Return the (x, y) coordinate for the center point of the cell that contains the specified text.  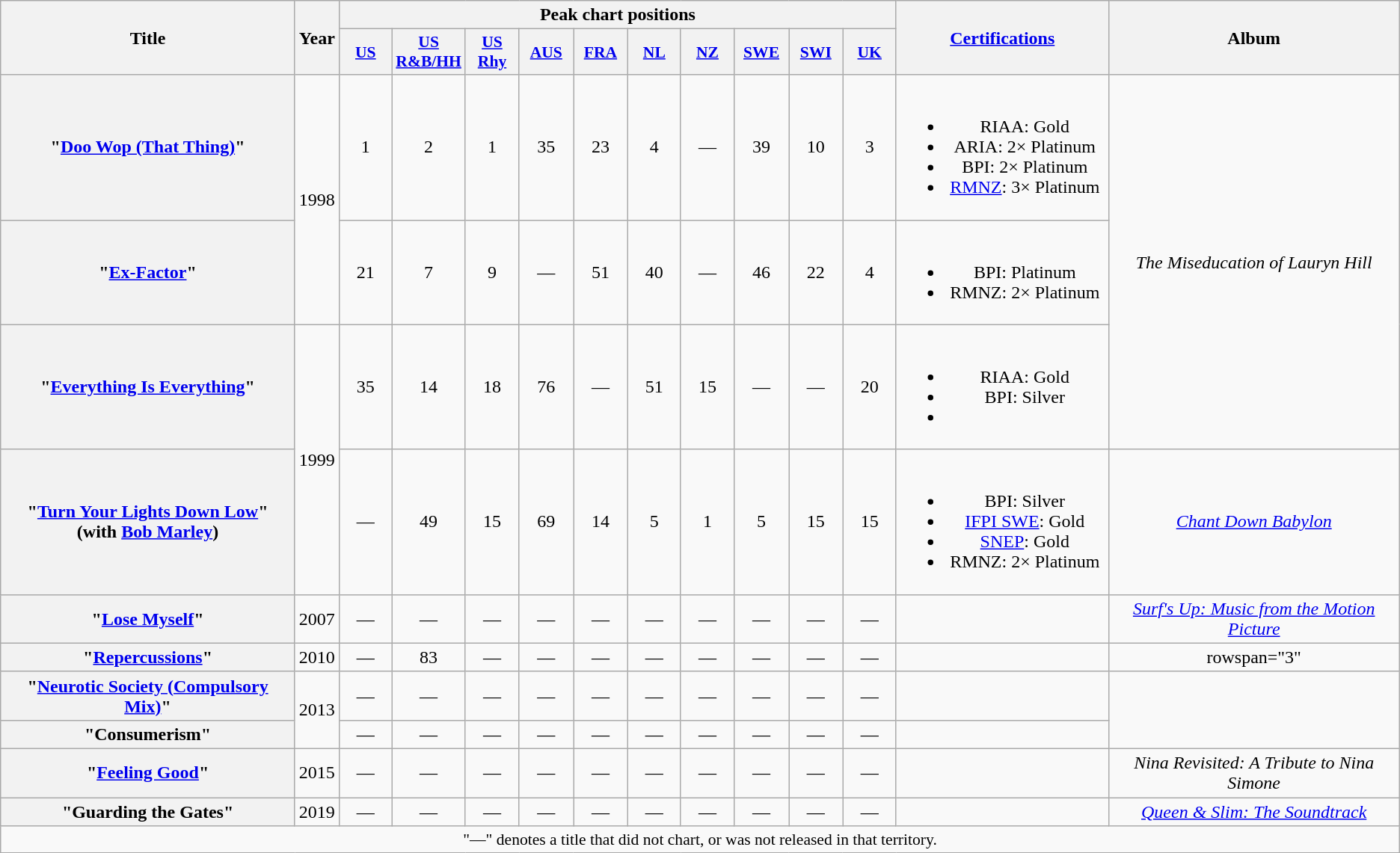
Queen & Slim: The Soundtrack (1253, 811)
UK (869, 52)
"Repercussions" (148, 657)
Peak chart positions (618, 15)
"Feeling Good" (148, 773)
BPI: SilverIFPI SWE: GoldSNEP: GoldRMNZ: 2× Platinum (1002, 522)
2019 (317, 811)
Title (148, 37)
3 (869, 147)
9 (492, 272)
69 (546, 522)
US (365, 52)
20 (869, 387)
"—" denotes a title that did not chart, or was not released in that territory. (700, 840)
Certifications (1002, 37)
1999 (317, 459)
"Turn Your Lights Down Low"(with Bob Marley) (148, 522)
"Everything Is Everything" (148, 387)
2015 (317, 773)
23 (601, 147)
The Miseducation of Lauryn Hill (1253, 262)
Chant Down Babylon (1253, 522)
rowspan="3" (1253, 657)
2010 (317, 657)
"Neurotic Society (Compulsory Mix)" (148, 695)
AUS (546, 52)
1998 (317, 200)
18 (492, 387)
39 (761, 147)
Year (317, 37)
40 (654, 272)
2007 (317, 619)
Nina Revisited: A Tribute to Nina Simone (1253, 773)
"Guarding the Gates" (148, 811)
SWI (816, 52)
NZ (707, 52)
BPI: PlatinumRMNZ: 2× Platinum (1002, 272)
Album (1253, 37)
SWE (761, 52)
NL (654, 52)
Surf's Up: Music from the Motion Picture (1253, 619)
83 (429, 657)
2013 (317, 710)
US Rhy (492, 52)
FRA (601, 52)
22 (816, 272)
RIAA: GoldARIA: 2× PlatinumBPI: 2× PlatinumRMNZ: 3× Platinum (1002, 147)
21 (365, 272)
76 (546, 387)
"Lose Myself" (148, 619)
7 (429, 272)
49 (429, 522)
2 (429, 147)
RIAA: GoldBPI: Silver (1002, 387)
"Doo Wop (That Thing)" (148, 147)
"Ex-Factor" (148, 272)
10 (816, 147)
46 (761, 272)
US R&B/HH (429, 52)
"Consumerism" (148, 734)
